Search for the cell housing the specified text and yield its [X, Y] center coordinate. 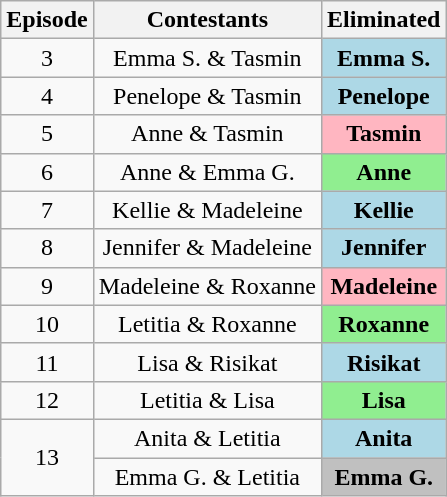
Roxanne [384, 324]
Madeleine [384, 286]
10 [47, 324]
Letitia & Roxanne [207, 324]
7 [47, 210]
Anne & Emma G. [207, 172]
Emma G. & Letitia [207, 477]
11 [47, 362]
Emma G. [384, 477]
5 [47, 134]
Risikat [384, 362]
Anne & Tasmin [207, 134]
Emma S. & Tasmin [207, 58]
Episode [47, 20]
Penelope & Tasmin [207, 96]
Kellie & Madeleine [207, 210]
Tasmin [384, 134]
Jennifer & Madeleine [207, 248]
8 [47, 248]
Jennifer [384, 248]
4 [47, 96]
Anne [384, 172]
9 [47, 286]
Madeleine & Roxanne [207, 286]
13 [47, 457]
6 [47, 172]
Lisa [384, 400]
Penelope [384, 96]
12 [47, 400]
Letitia & Lisa [207, 400]
Contestants [207, 20]
Anita [384, 438]
Emma S. [384, 58]
Anita & Letitia [207, 438]
Kellie [384, 210]
Eliminated [384, 20]
3 [47, 58]
Lisa & Risikat [207, 362]
